Output the [x, y] coordinate of the center of the cell containing the given text.  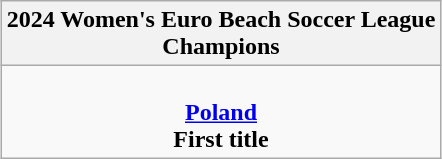
2024 Women's Euro Beach Soccer LeagueChampions [221, 34]
PolandFirst title [221, 112]
